Pinpoint the cell where the given text exists, returning its (X, Y) midpoint coordinate. 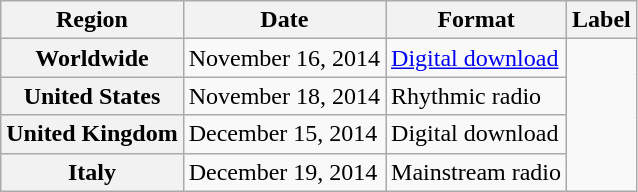
United Kingdom (92, 134)
Mainstream radio (476, 172)
November 18, 2014 (284, 96)
United States (92, 96)
Worldwide (92, 58)
Region (92, 20)
Date (284, 20)
November 16, 2014 (284, 58)
December 15, 2014 (284, 134)
December 19, 2014 (284, 172)
Label (602, 20)
Format (476, 20)
Italy (92, 172)
Rhythmic radio (476, 96)
